Return (x, y) of the center of cell containing provided text 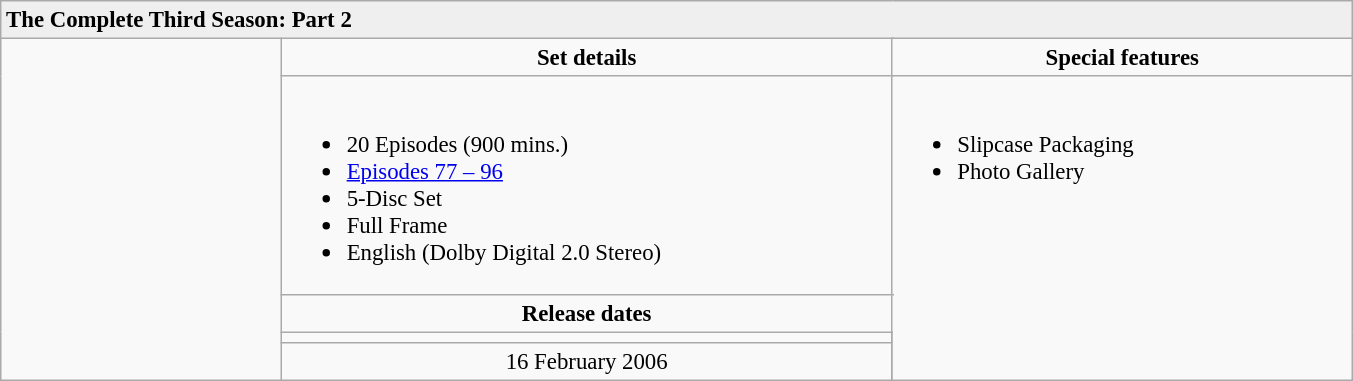
20 Episodes (900 mins.)Episodes 77 – 965-Disc SetFull FrameEnglish (Dolby Digital 2.0 Stereo) (586, 185)
Slipcase PackagingPhoto Gallery (1122, 228)
16 February 2006 (586, 361)
Release dates (586, 313)
The Complete Third Season: Part 2 (677, 20)
Set details (586, 58)
Special features (1122, 58)
